Determine the [X, Y] coordinate at the center of the cell enclosing the given text.  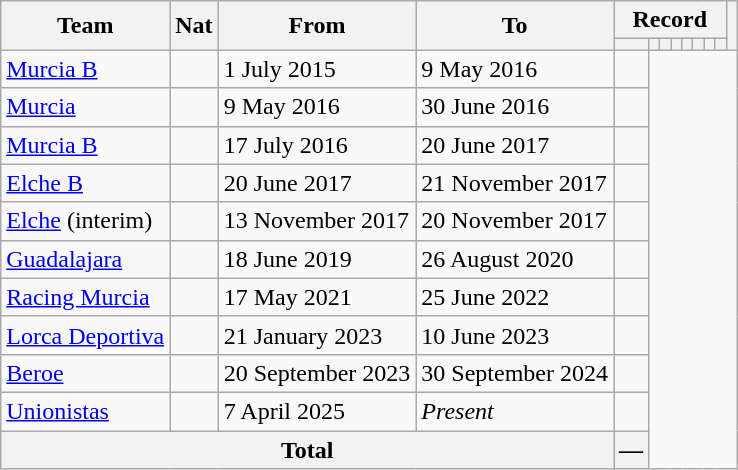
13 November 2017 [317, 221]
10 June 2023 [515, 335]
Lorca Deportiva [86, 335]
Elche (interim) [86, 221]
20 November 2017 [515, 221]
To [515, 26]
1 July 2015 [317, 69]
21 November 2017 [515, 183]
Beroe [86, 373]
Racing Murcia [86, 297]
Elche B [86, 183]
Unionistas [86, 411]
17 May 2021 [317, 297]
Guadalajara [86, 259]
Record [670, 20]
21 January 2023 [317, 335]
Murcia [86, 107]
17 July 2016 [317, 145]
— [632, 449]
26 August 2020 [515, 259]
30 June 2016 [515, 107]
From [317, 26]
25 June 2022 [515, 297]
20 September 2023 [317, 373]
30 September 2024 [515, 373]
Present [515, 411]
7 April 2025 [317, 411]
Total [308, 449]
Nat [194, 26]
Team [86, 26]
18 June 2019 [317, 259]
